Pinpoint the cell where the given text exists, returning its (x, y) midpoint coordinate. 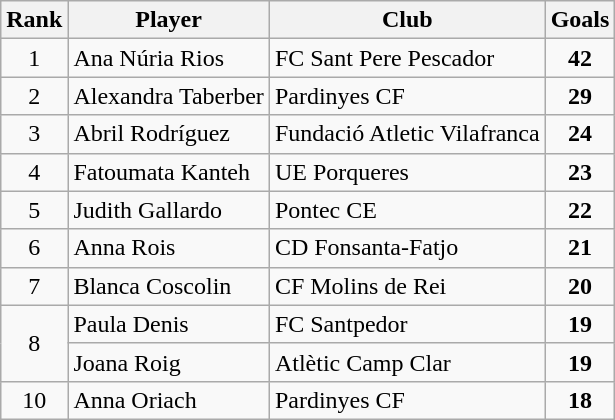
Pontec CE (407, 210)
CD Fonsanta-Fatjo (407, 248)
18 (580, 400)
20 (580, 286)
23 (580, 172)
Fatoumata Kanteh (169, 172)
Anna Oriach (169, 400)
Anna Rois (169, 248)
Blanca Coscolin (169, 286)
1 (34, 58)
24 (580, 134)
Atlètic Camp Clar (407, 362)
22 (580, 210)
FC Santpedor (407, 324)
8 (34, 343)
Ana Núria Rios (169, 58)
CF Molins de Rei (407, 286)
4 (34, 172)
10 (34, 400)
5 (34, 210)
2 (34, 96)
Alexandra Taberber (169, 96)
6 (34, 248)
3 (34, 134)
Joana Roig (169, 362)
7 (34, 286)
FC Sant Pere Pescador (407, 58)
29 (580, 96)
21 (580, 248)
Paula Denis (169, 324)
Player (169, 20)
Rank (34, 20)
UE Porqueres (407, 172)
Goals (580, 20)
Abril Rodríguez (169, 134)
Fundació Atletic Vilafranca (407, 134)
Judith Gallardo (169, 210)
42 (580, 58)
Club (407, 20)
